Pinpoint the cell where the given text exists, returning its [x, y] midpoint coordinate. 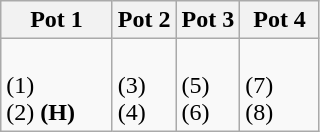
Pot 2 [144, 20]
(1) (2) (H) [57, 85]
Pot 1 [57, 20]
Pot 3 [208, 20]
(5) (6) [208, 85]
Pot 4 [280, 20]
(3) (4) [144, 85]
(7) (8) [280, 85]
